Capture the cell that displays the provided text and extract its [X, Y] central coordinate. 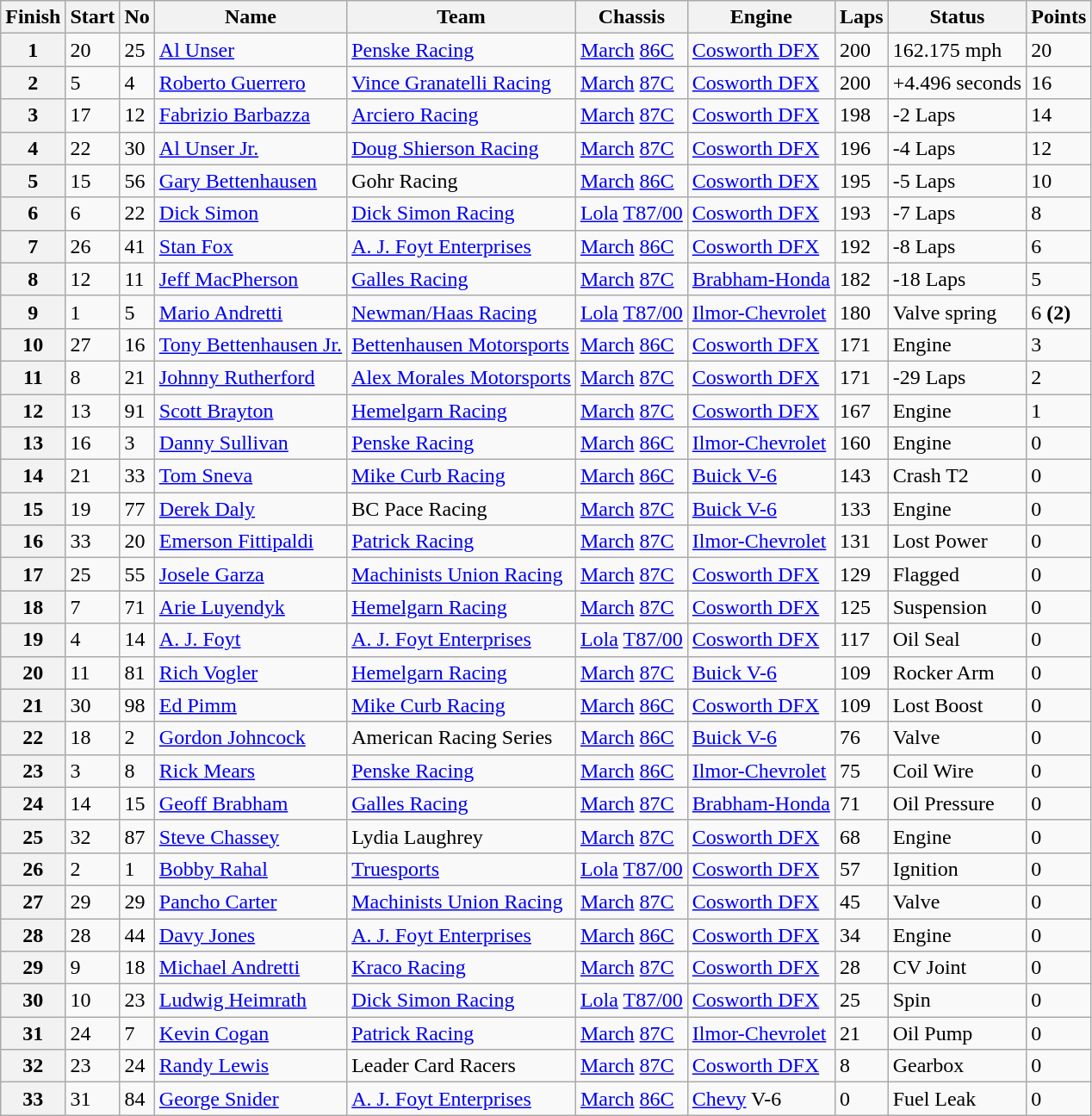
Fabrizio Barbazza [250, 115]
Michael Andretti [250, 968]
Points [1059, 17]
Scott Brayton [250, 411]
91 [137, 411]
Mario Andretti [250, 312]
Oil Seal [958, 640]
Geoff Brabham [250, 803]
Rick Mears [250, 771]
Chassis [631, 17]
Derek Daly [250, 509]
55 [137, 574]
41 [137, 246]
Arciero Racing [462, 115]
-4 Laps [958, 148]
Bettenhausen Motorsports [462, 344]
198 [861, 115]
Oil Pump [958, 1033]
Kevin Cogan [250, 1033]
162.175 mph [958, 50]
Emerson Fittipaldi [250, 542]
Flagged [958, 574]
180 [861, 312]
56 [137, 181]
195 [861, 181]
Oil Pressure [958, 803]
34 [861, 934]
Coil Wire [958, 771]
45 [861, 902]
Valve spring [958, 312]
133 [861, 509]
Randy Lewis [250, 1066]
Ed Pimm [250, 705]
Alex Morales Motorsports [462, 377]
-8 Laps [958, 246]
Ludwig Heimrath [250, 1001]
Spin [958, 1001]
+4.496 seconds [958, 83]
129 [861, 574]
Al Unser [250, 50]
Lost Boost [958, 705]
Fuel Leak [958, 1099]
Pancho Carter [250, 902]
Stan Fox [250, 246]
Ignition [958, 869]
77 [137, 509]
167 [861, 411]
-5 Laps [958, 181]
Steve Chassey [250, 836]
Roberto Guerrero [250, 83]
Gordon Johncock [250, 738]
76 [861, 738]
192 [861, 246]
6 (2) [1059, 312]
Bobby Rahal [250, 869]
98 [137, 705]
Josele Garza [250, 574]
Truesports [462, 869]
Doug Shierson Racing [462, 148]
Suspension [958, 607]
143 [861, 476]
A. J. Foyt [250, 640]
Jeff MacPherson [250, 279]
44 [137, 934]
Team [462, 17]
Gohr Racing [462, 181]
81 [137, 673]
No [137, 17]
American Racing Series [462, 738]
Kraco Racing [462, 968]
196 [861, 148]
Gary Bettenhausen [250, 181]
George Snider [250, 1099]
-18 Laps [958, 279]
Finish [33, 17]
Crash T2 [958, 476]
Rich Vogler [250, 673]
125 [861, 607]
Gearbox [958, 1066]
Al Unser Jr. [250, 148]
68 [861, 836]
-7 Laps [958, 214]
84 [137, 1099]
Tom Sneva [250, 476]
-29 Laps [958, 377]
Leader Card Racers [462, 1066]
Lost Power [958, 542]
Start [93, 17]
Davy Jones [250, 934]
Status [958, 17]
Chevy V-6 [761, 1099]
193 [861, 214]
57 [861, 869]
Rocker Arm [958, 673]
Vince Granatelli Racing [462, 83]
Newman/Haas Racing [462, 312]
Name [250, 17]
Dick Simon [250, 214]
Lydia Laughrey [462, 836]
BC Pace Racing [462, 509]
Tony Bettenhausen Jr. [250, 344]
-2 Laps [958, 115]
182 [861, 279]
117 [861, 640]
Laps [861, 17]
75 [861, 771]
131 [861, 542]
87 [137, 836]
Danny Sullivan [250, 443]
Arie Luyendyk [250, 607]
CV Joint [958, 968]
160 [861, 443]
Johnny Rutherford [250, 377]
